Scan for the cell matching the given text and deliver its (x, y) coordinate at center. 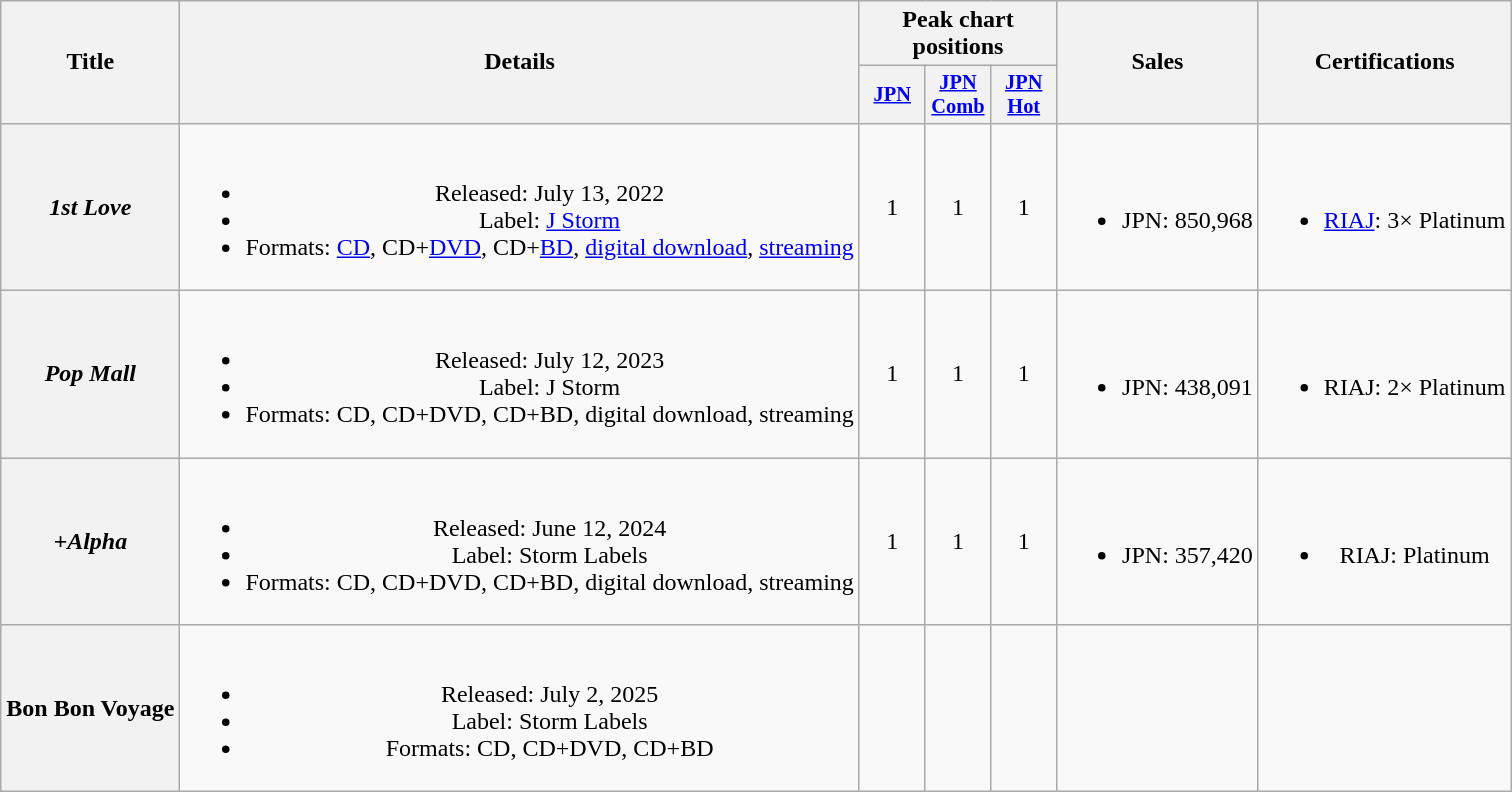
Released: July 13, 2022Label: J StormFormats: CD, CD+DVD, CD+BD, digital download, streaming (520, 206)
Released: July 12, 2023Label: J StormFormats: CD, CD+DVD, CD+BD, digital download, streaming (520, 374)
JPNHot (1024, 95)
Peak chart positions (958, 34)
RIAJ: Platinum (1384, 542)
RIAJ: 3× Platinum (1384, 206)
Sales (1158, 62)
Title (90, 62)
Released: July 2, 2025Label: Storm LabelsFormats: CD, CD+DVD, CD+BD (520, 708)
JPNComb (958, 95)
JPN: 438,091 (1158, 374)
1st Love (90, 206)
Pop Mall (90, 374)
Released: June 12, 2024Label: Storm LabelsFormats: CD, CD+DVD, CD+BD, digital download, streaming (520, 542)
RIAJ: 2× Platinum (1384, 374)
JPN: 357,420 (1158, 542)
Certifications (1384, 62)
Bon Bon Voyage (90, 708)
JPN (892, 95)
JPN: 850,968 (1158, 206)
Details (520, 62)
+Alpha (90, 542)
